Detect which cell encompasses the target text, then output its (x, y) center coordinate. 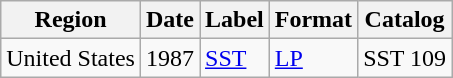
1987 (170, 58)
LP (313, 58)
SST (235, 58)
SST 109 (405, 58)
Region (71, 20)
Label (235, 20)
Date (170, 20)
United States (71, 58)
Format (313, 20)
Catalog (405, 20)
